Locate the cell with the specified text and output its [x, y] center coordinate. 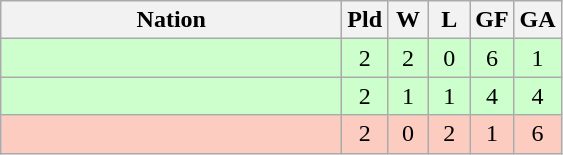
GA [538, 20]
W [408, 20]
GF [492, 20]
Pld [365, 20]
L [450, 20]
Nation [172, 20]
